Provide the [x, y] coordinate of the cell's center where the given text is located.  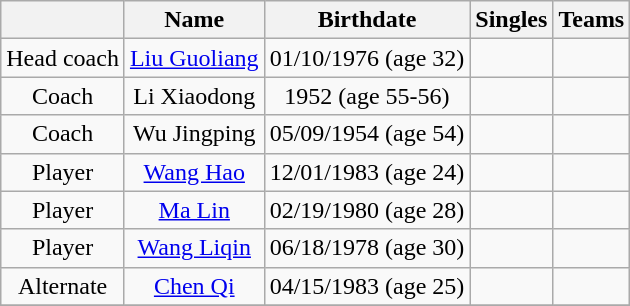
04/15/1983 (age 25) [367, 286]
Singles [512, 20]
Birthdate [367, 20]
Liu Guoliang [194, 58]
Name [194, 20]
05/09/1954 (age 54) [367, 134]
Ma Lin [194, 210]
01/10/1976 (age 32) [367, 58]
06/18/1978 (age 30) [367, 248]
Wang Liqin [194, 248]
Head coach [63, 58]
Wang Hao [194, 172]
Teams [592, 20]
Chen Qi [194, 286]
Li Xiaodong [194, 96]
12/01/1983 (age 24) [367, 172]
1952 (age 55-56) [367, 96]
Wu Jingping [194, 134]
Alternate [63, 286]
02/19/1980 (age 28) [367, 210]
